Extract the [x, y] coordinate from the center of the cell holding the provided text.  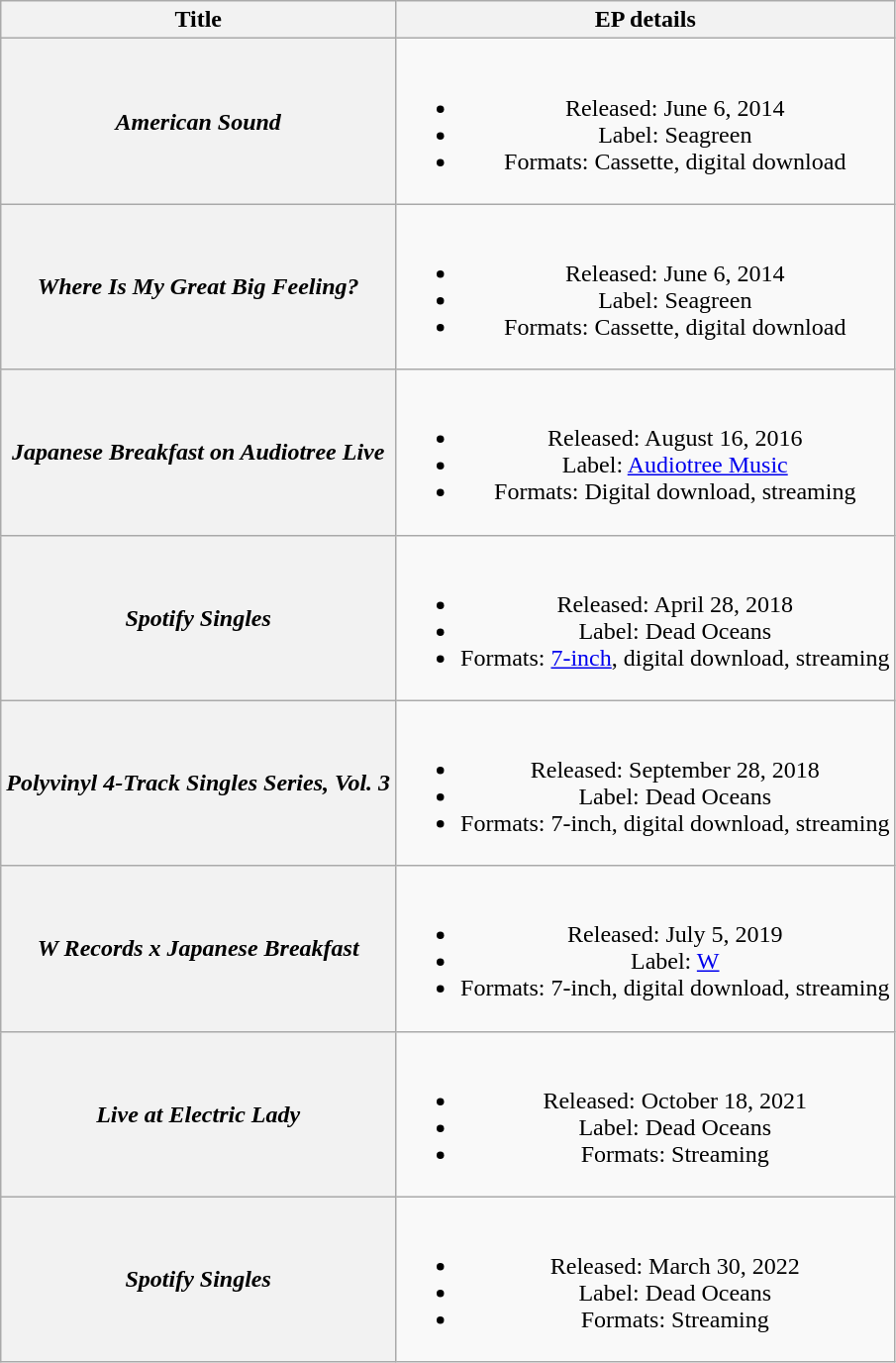
Released: August 16, 2016Label: Audiotree MusicFormats: Digital download, streaming [646, 452]
Japanese Breakfast on Audiotree Live [198, 452]
American Sound [198, 121]
Released: October 18, 2021Label: Dead OceansFormats: Streaming [646, 1113]
Released: April 28, 2018Label: Dead OceansFormats: 7-inch, digital download, streaming [646, 618]
Polyvinyl 4-Track Singles Series, Vol. 3 [198, 783]
Live at Electric Lady [198, 1113]
Released: March 30, 2022Label: Dead OceansFormats: Streaming [646, 1280]
Released: September 28, 2018Label: Dead OceansFormats: 7-inch, digital download, streaming [646, 783]
W Records x Japanese Breakfast [198, 949]
Where Is My Great Big Feeling? [198, 287]
EP details [646, 20]
Released: July 5, 2019Label: WFormats: 7-inch, digital download, streaming [646, 949]
Title [198, 20]
